Extract the [x, y] coordinate from the center of the cell holding the provided text.  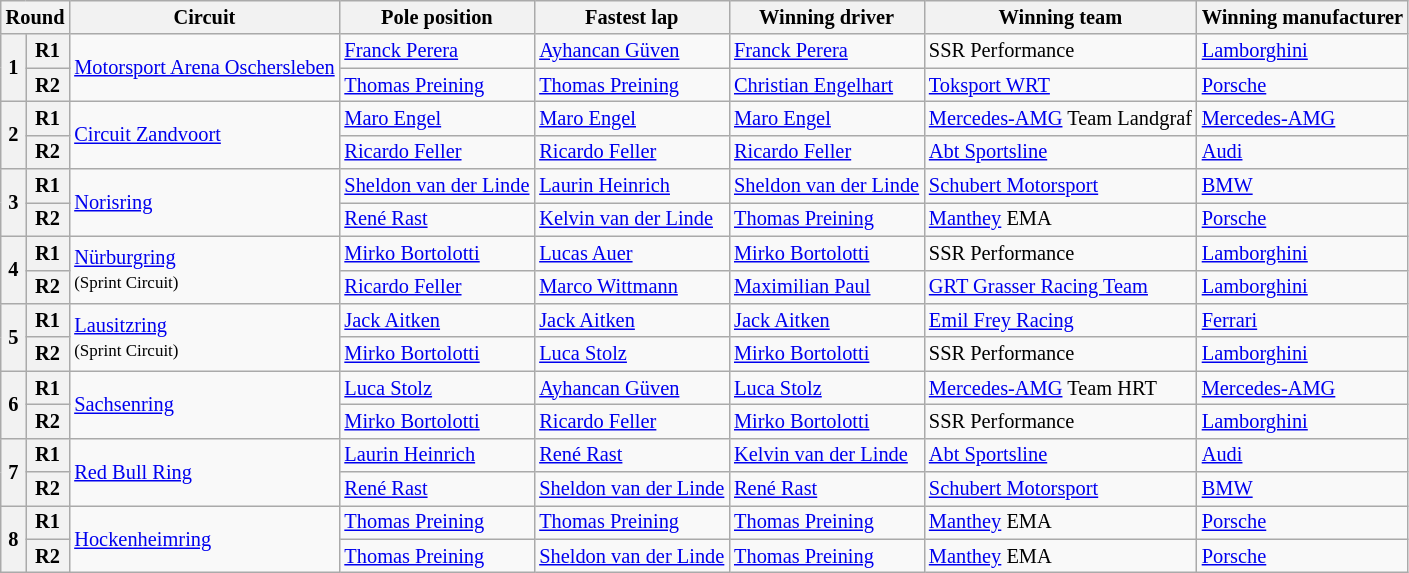
Motorsport Arena Oschersleben [204, 68]
Winning team [1060, 17]
Toksport WRT [1060, 85]
Hockenheimring [204, 538]
Circuit [204, 17]
Nürburgring(Sprint Circuit) [204, 270]
Maximilian Paul [826, 287]
Lausitzring(Sprint Circuit) [204, 336]
Norisring [204, 202]
Marco Wittmann [632, 287]
Fastest lap [632, 17]
7 [14, 472]
2 [14, 134]
Winning manufacturer [1302, 17]
Round [36, 17]
1 [14, 68]
Winning driver [826, 17]
6 [14, 404]
8 [14, 538]
4 [14, 270]
Lucas Auer [632, 253]
5 [14, 336]
Mercedes-AMG Team Landgraf [1060, 118]
Mercedes-AMG Team HRT [1060, 388]
Christian Engelhart [826, 85]
Pole position [436, 17]
GRT Grasser Racing Team [1060, 287]
Sachsenring [204, 404]
Ferrari [1302, 320]
Red Bull Ring [204, 472]
3 [14, 202]
Emil Frey Racing [1060, 320]
Circuit Zandvoort [204, 134]
